Output the (X, Y) coordinate of the center of the cell containing the given text.  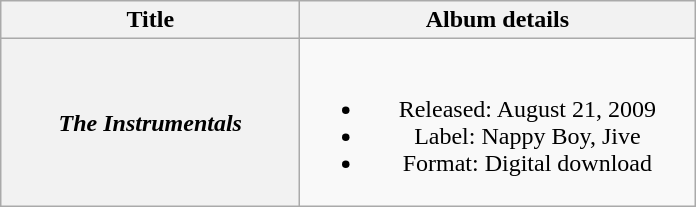
Released: August 21, 2009Label: Nappy Boy, JiveFormat: Digital download (498, 122)
The Instrumentals (150, 122)
Album details (498, 20)
Title (150, 20)
